Detect which cell encompasses the target text, then output its (x, y) center coordinate. 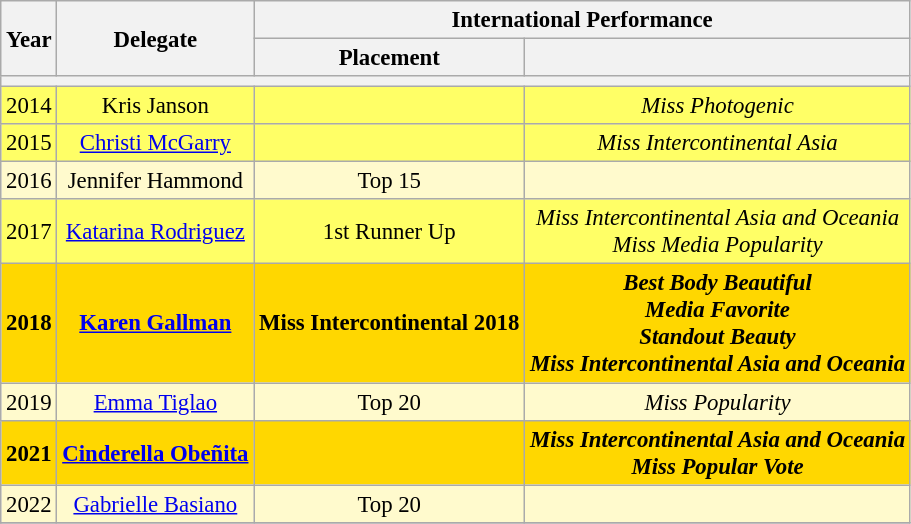
Placement (390, 58)
2015 (29, 143)
Cinderella Obeñita (156, 452)
1st Runner Up (390, 232)
2017 (29, 232)
Christi McGarry (156, 143)
2016 (29, 181)
Karen Gallman (156, 324)
Miss Photogenic (718, 106)
2014 (29, 106)
Best Body BeautifulMedia FavoriteStandout BeautyMiss Intercontinental Asia and Oceania (718, 324)
Top 15 (390, 181)
Miss Popularity (718, 402)
2019 (29, 402)
2022 (29, 504)
Miss Intercontinental 2018 (390, 324)
International Performance (582, 20)
Katarina Rodriguez (156, 232)
Jennifer Hammond (156, 181)
2021 (29, 452)
Emma Tiglao (156, 402)
Delegate (156, 38)
Miss Intercontinental Asia and OceaniaMiss Popular Vote (718, 452)
Year (29, 38)
2018 (29, 324)
Miss Intercontinental Asia (718, 143)
Kris Janson (156, 106)
Gabrielle Basiano (156, 504)
Miss Intercontinental Asia and OceaniaMiss Media Popularity (718, 232)
